Return [X, Y] of the center of cell containing provided text 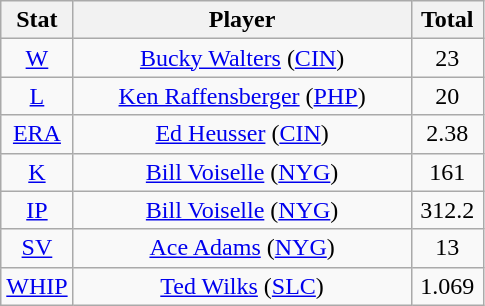
13 [447, 248]
W [37, 58]
IP [37, 210]
312.2 [447, 210]
WHIP [37, 286]
Stat [37, 20]
161 [447, 172]
23 [447, 58]
20 [447, 96]
Total [447, 20]
Bucky Walters (CIN) [242, 58]
K [37, 172]
ERA [37, 134]
Ted Wilks (SLC) [242, 286]
Ed Heusser (CIN) [242, 134]
SV [37, 248]
2.38 [447, 134]
Ken Raffensberger (PHP) [242, 96]
Ace Adams (NYG) [242, 248]
L [37, 96]
1.069 [447, 286]
Player [242, 20]
